Return (x, y) of the center of cell containing provided text 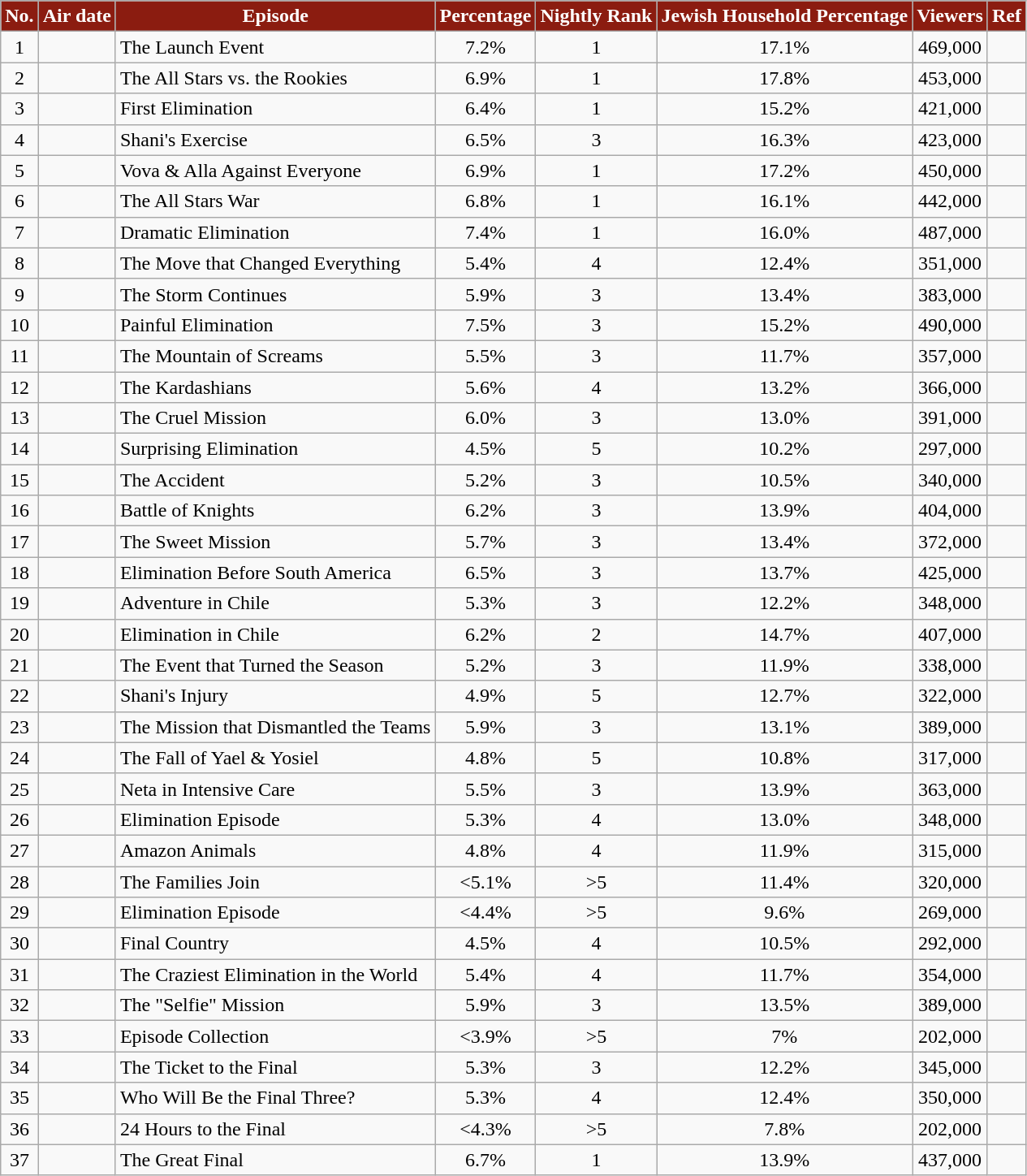
The All Stars War (275, 201)
7.8% (784, 1129)
<5.1% (485, 881)
16.0% (784, 232)
Shani's Injury (275, 696)
10 (19, 325)
27 (19, 850)
Adventure in Chile (275, 603)
292,000 (950, 944)
36 (19, 1129)
35 (19, 1098)
28 (19, 881)
383,000 (950, 294)
6.0% (485, 418)
5.6% (485, 387)
13.5% (784, 1005)
351,000 (950, 263)
The Fall of Yael & Yosiel (275, 758)
Percentage (485, 16)
6.7% (485, 1160)
<4.3% (485, 1129)
315,000 (950, 850)
10.8% (784, 758)
31 (19, 975)
Elimination Before South America (275, 573)
437,000 (950, 1160)
Dramatic Elimination (275, 232)
Jewish Household Percentage (784, 16)
12.7% (784, 696)
The "Selfie" Mission (275, 1005)
First Elimination (275, 109)
404,000 (950, 511)
Final Country (275, 944)
7.2% (485, 47)
The Cruel Mission (275, 418)
34 (19, 1067)
19 (19, 603)
7% (784, 1036)
322,000 (950, 696)
357,000 (950, 356)
The Sweet Mission (275, 542)
Nightly Rank (596, 16)
The Ticket to the Final (275, 1067)
30 (19, 944)
8 (19, 263)
269,000 (950, 913)
297,000 (950, 449)
11 (19, 356)
Painful Elimination (275, 325)
363,000 (950, 789)
17.1% (784, 47)
421,000 (950, 109)
350,000 (950, 1098)
490,000 (950, 325)
354,000 (950, 975)
The Launch Event (275, 47)
Shani's Exercise (275, 140)
Episode Collection (275, 1036)
16.3% (784, 140)
407,000 (950, 634)
Episode (275, 16)
487,000 (950, 232)
391,000 (950, 418)
10.2% (784, 449)
372,000 (950, 542)
The Great Final (275, 1160)
24 (19, 758)
453,000 (950, 78)
Vova & Alla Against Everyone (275, 171)
423,000 (950, 140)
37 (19, 1160)
17 (19, 542)
425,000 (950, 573)
16.1% (784, 201)
The Mountain of Screams (275, 356)
345,000 (950, 1067)
317,000 (950, 758)
18 (19, 573)
366,000 (950, 387)
Surprising Elimination (275, 449)
12 (19, 387)
The Accident (275, 480)
14.7% (784, 634)
The Move that Changed Everything (275, 263)
25 (19, 789)
Ref (1007, 16)
<3.9% (485, 1036)
22 (19, 696)
21 (19, 665)
The Event that Turned the Season (275, 665)
The Kardashians (275, 387)
20 (19, 634)
442,000 (950, 201)
The Mission that Dismantled the Teams (275, 727)
14 (19, 449)
The All Stars vs. the Rookies (275, 78)
The Families Join (275, 881)
24 Hours to the Final (275, 1129)
17.2% (784, 171)
Battle of Knights (275, 511)
33 (19, 1036)
338,000 (950, 665)
29 (19, 913)
Elimination in Chile (275, 634)
7.5% (485, 325)
9 (19, 294)
11.4% (784, 881)
Air date (76, 16)
340,000 (950, 480)
The Storm Continues (275, 294)
Neta in Intensive Care (275, 789)
No. (19, 16)
6 (19, 201)
450,000 (950, 171)
13.1% (784, 727)
The Craziest Elimination in the World (275, 975)
6.4% (485, 109)
Viewers (950, 16)
5.7% (485, 542)
15 (19, 480)
7.4% (485, 232)
4.9% (485, 696)
Who Will Be the Final Three? (275, 1098)
16 (19, 511)
32 (19, 1005)
320,000 (950, 881)
469,000 (950, 47)
Amazon Animals (275, 850)
17.8% (784, 78)
<4.4% (485, 913)
23 (19, 727)
26 (19, 819)
13 (19, 418)
7 (19, 232)
13.2% (784, 387)
9.6% (784, 913)
13.7% (784, 573)
6.8% (485, 201)
